Pinpoint the cell where the given text exists, returning its [x, y] midpoint coordinate. 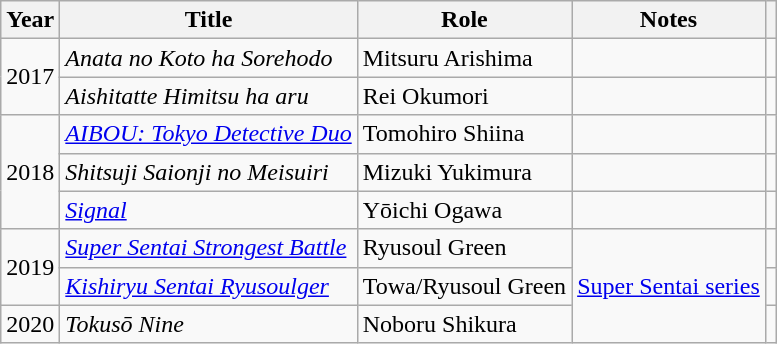
Yōichi Ogawa [464, 210]
Super Sentai Strongest Battle [208, 248]
2020 [30, 324]
Tokusō Nine [208, 324]
Super Sentai series [669, 286]
Towa/Ryusoul Green [464, 286]
Mitsuru Arishima [464, 58]
2017 [30, 77]
Noboru Shikura [464, 324]
2019 [30, 267]
Signal [208, 210]
Shitsuji Saionji no Meisuiri [208, 172]
Year [30, 20]
Mizuki Yukimura [464, 172]
Notes [669, 20]
Aishitatte Himitsu ha aru [208, 96]
AIBOU: Tokyo Detective Duo [208, 134]
Title [208, 20]
Anata no Koto ha Sorehodo [208, 58]
Role [464, 20]
Ryusoul Green [464, 248]
2018 [30, 172]
Tomohiro Shiina [464, 134]
Rei Okumori [464, 96]
Kishiryu Sentai Ryusoulger [208, 286]
